Capture the cell that displays the provided text and extract its [X, Y] central coordinate. 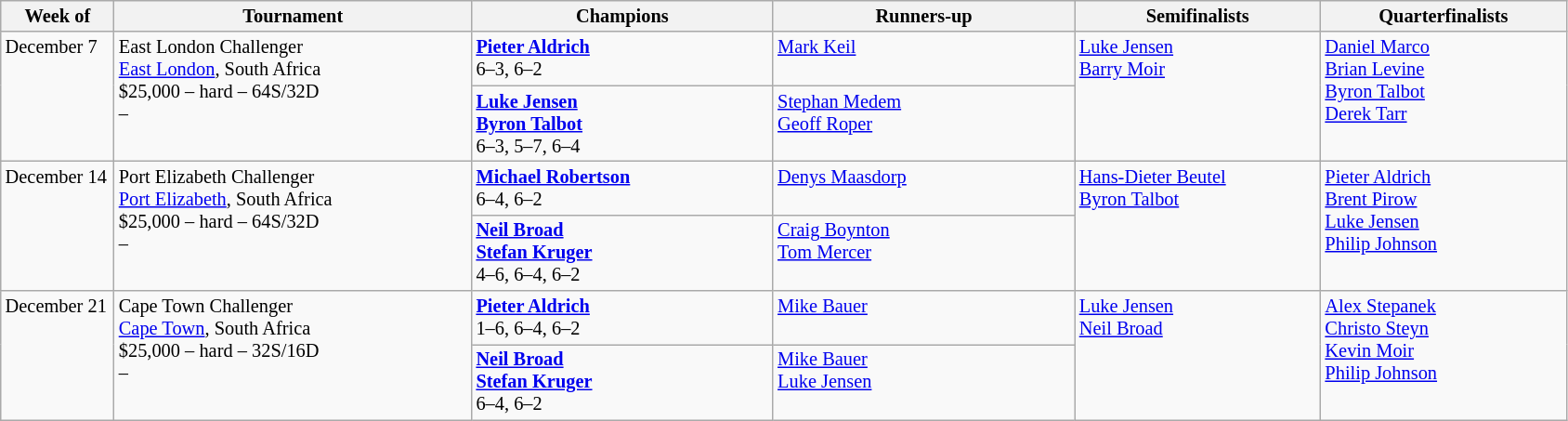
December 21 [58, 355]
Pieter Aldrich 6–3, 6–2 [622, 59]
Luke Jensen Neil Broad [1198, 355]
Alex Stepanek Christo Steyn Kevin Moir Philip Johnson [1444, 355]
Hans-Dieter Beutel Byron Talbot [1198, 225]
Michael Robertson 6–4, 6–2 [622, 188]
Pieter Aldrich Brent Pirow Luke Jensen Philip Johnson [1444, 225]
Neil Broad Stefan Kruger4–6, 6–4, 6–2 [622, 253]
Cape Town Challenger Cape Town, South Africa$25,000 – hard – 32S/16D – [294, 355]
Tournament [294, 16]
Week of [58, 16]
Quarterfinalists [1444, 16]
Luke Jensen Barry Moir [1198, 97]
Denys Maasdorp [923, 188]
Stephan Medem Geoff Roper [923, 124]
Neil Broad Stefan Kruger6–4, 6–2 [622, 382]
Port Elizabeth Challenger Port Elizabeth, South Africa$25,000 – hard – 64S/32D – [294, 225]
East London Challenger East London, South Africa$25,000 – hard – 64S/32D – [294, 97]
Craig Boynton Tom Mercer [923, 253]
Pieter Aldrich 1–6, 6–4, 6–2 [622, 318]
Mike Bauer Luke Jensen [923, 382]
December 14 [58, 225]
Mike Bauer [923, 318]
December 7 [58, 97]
Luke Jensen Byron Talbot6–3, 5–7, 6–4 [622, 124]
Mark Keil [923, 59]
Runners-up [923, 16]
Semifinalists [1198, 16]
Champions [622, 16]
Daniel Marco Brian Levine Byron Talbot Derek Tarr [1444, 97]
